For the text-containing cell, return its midpoint in [X, Y] coordinate format. 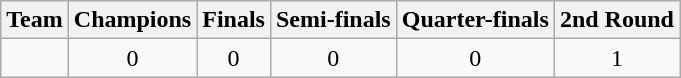
Finals [234, 20]
Quarter-finals [475, 20]
Team [35, 20]
Semi-finals [333, 20]
Champions [132, 20]
2nd Round [616, 20]
1 [616, 58]
